From the cell containing the given text, extract its center point as (X, Y) coordinate. 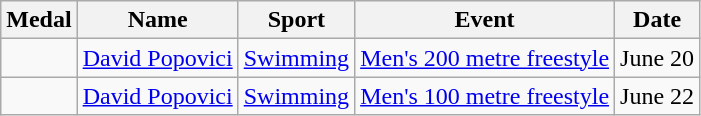
Date (658, 20)
Medal (39, 20)
Men's 100 metre freestyle (485, 96)
Event (485, 20)
June 20 (658, 58)
Name (158, 20)
June 22 (658, 96)
Men's 200 metre freestyle (485, 58)
Sport (296, 20)
